Search for the cell housing the specified text and yield its (X, Y) center coordinate. 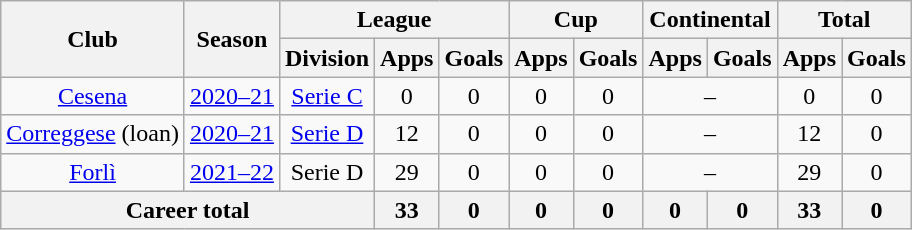
Cup (576, 20)
Career total (188, 210)
Continental (710, 20)
Forlì (93, 172)
Total (844, 20)
Season (232, 39)
Club (93, 39)
Cesena (93, 96)
Serie C (326, 96)
Correggese (loan) (93, 134)
Division (326, 58)
2021–22 (232, 172)
League (394, 20)
